Locate the cell with the specified text and output its (X, Y) center coordinate. 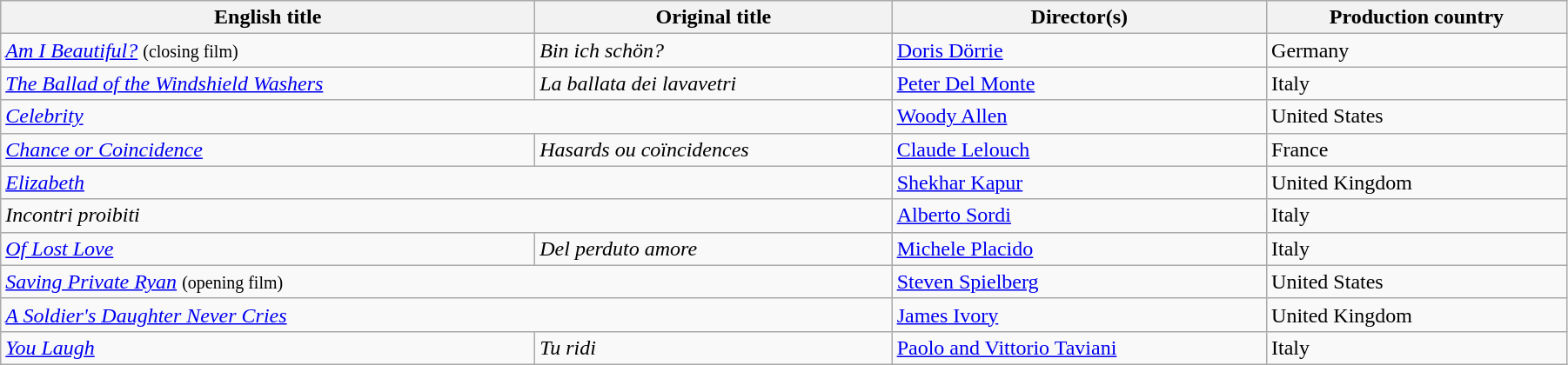
Tu ridi (714, 348)
Production country (1417, 17)
Michele Placido (1079, 249)
Germany (1417, 50)
The Ballad of the Windshield Washers (268, 83)
Steven Spielberg (1079, 282)
Claude Lelouch (1079, 149)
Elizabeth (446, 182)
Saving Private Ryan (opening film) (446, 282)
Celebrity (446, 116)
Shekhar Kapur (1079, 182)
La ballata dei lavavetri (714, 83)
A Soldier's Daughter Never Cries (446, 315)
Original title (714, 17)
Alberto Sordi (1079, 216)
Chance or Coincidence (268, 149)
Of Lost Love (268, 249)
Doris Dörrie (1079, 50)
Hasards ou coïncidences (714, 149)
Incontri proibiti (446, 216)
France (1417, 149)
You Laugh (268, 348)
English title (268, 17)
Director(s) (1079, 17)
James Ivory (1079, 315)
Paolo and Vittorio Taviani (1079, 348)
Peter Del Monte (1079, 83)
Woody Allen (1079, 116)
Bin ich schön? (714, 50)
Am I Beautiful? (closing film) (268, 50)
Del perduto amore (714, 249)
